Extract the (X, Y) coordinate from the center of the cell holding the provided text.  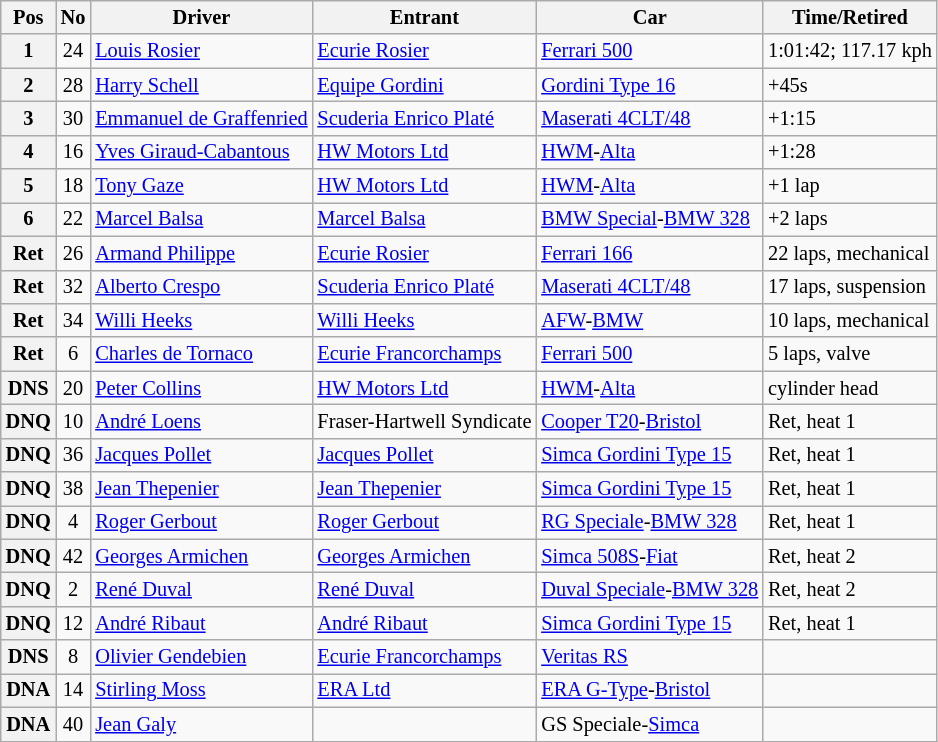
1 (28, 51)
22 (74, 219)
22 laps, mechanical (850, 253)
20 (74, 388)
32 (74, 287)
Gordini Type 16 (650, 85)
Time/Retired (850, 17)
André Loens (201, 421)
No (74, 17)
24 (74, 51)
Pos (28, 17)
3 (28, 118)
Peter Collins (201, 388)
30 (74, 118)
BMW Special-BMW 328 (650, 219)
Stirling Moss (201, 690)
Fraser-Hartwell Syndicate (424, 421)
+1 lap (850, 186)
ERA G-Type-Bristol (650, 690)
Veritas RS (650, 657)
40 (74, 724)
RG Speciale-BMW 328 (650, 522)
8 (74, 657)
10 (74, 421)
+1:15 (850, 118)
5 (28, 186)
Ferrari 166 (650, 253)
Harry Schell (201, 85)
GS Speciale-Simca (650, 724)
Alberto Crespo (201, 287)
14 (74, 690)
+2 laps (850, 219)
16 (74, 152)
1:01:42; 117.17 kph (850, 51)
+45s (850, 85)
26 (74, 253)
Charles de Tornaco (201, 354)
34 (74, 320)
Emmanuel de Graffenried (201, 118)
Simca 508S-Fiat (650, 556)
28 (74, 85)
38 (74, 489)
Entrant (424, 17)
Olivier Gendebien (201, 657)
+1:28 (850, 152)
18 (74, 186)
42 (74, 556)
Equipe Gordini (424, 85)
Duval Speciale-BMW 328 (650, 589)
Yves Giraud-Cabantous (201, 152)
Louis Rosier (201, 51)
cylinder head (850, 388)
Tony Gaze (201, 186)
Car (650, 17)
Cooper T20-Bristol (650, 421)
Jean Galy (201, 724)
Armand Philippe (201, 253)
5 laps, valve (850, 354)
ERA Ltd (424, 690)
36 (74, 455)
10 laps, mechanical (850, 320)
AFW-BMW (650, 320)
Driver (201, 17)
12 (74, 623)
17 laps, suspension (850, 287)
